Return the [x, y] coordinate for the center point of the cell that contains the specified text.  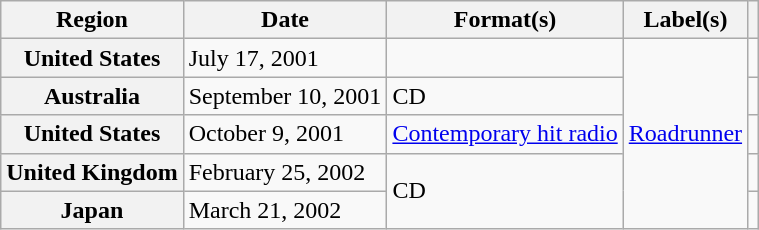
February 25, 2002 [285, 172]
Contemporary hit radio [505, 134]
Format(s) [505, 20]
Date [285, 20]
Label(s) [685, 20]
Roadrunner [685, 134]
Australia [92, 96]
September 10, 2001 [285, 96]
Japan [92, 210]
United Kingdom [92, 172]
July 17, 2001 [285, 58]
October 9, 2001 [285, 134]
March 21, 2002 [285, 210]
Region [92, 20]
